For the text-containing cell, return its midpoint in (X, Y) coordinate format. 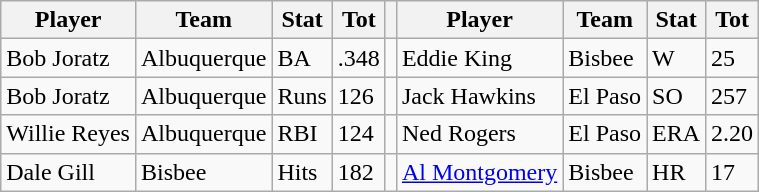
Ned Rogers (479, 134)
Willie Reyes (68, 134)
Al Montgomery (479, 172)
Eddie King (479, 58)
SO (676, 96)
2.20 (732, 134)
Dale Gill (68, 172)
17 (732, 172)
126 (358, 96)
BA (302, 58)
.348 (358, 58)
ERA (676, 134)
Jack Hawkins (479, 96)
124 (358, 134)
25 (732, 58)
RBI (302, 134)
Hits (302, 172)
Runs (302, 96)
HR (676, 172)
182 (358, 172)
257 (732, 96)
W (676, 58)
